For the text-containing cell, return its midpoint in (X, Y) coordinate format. 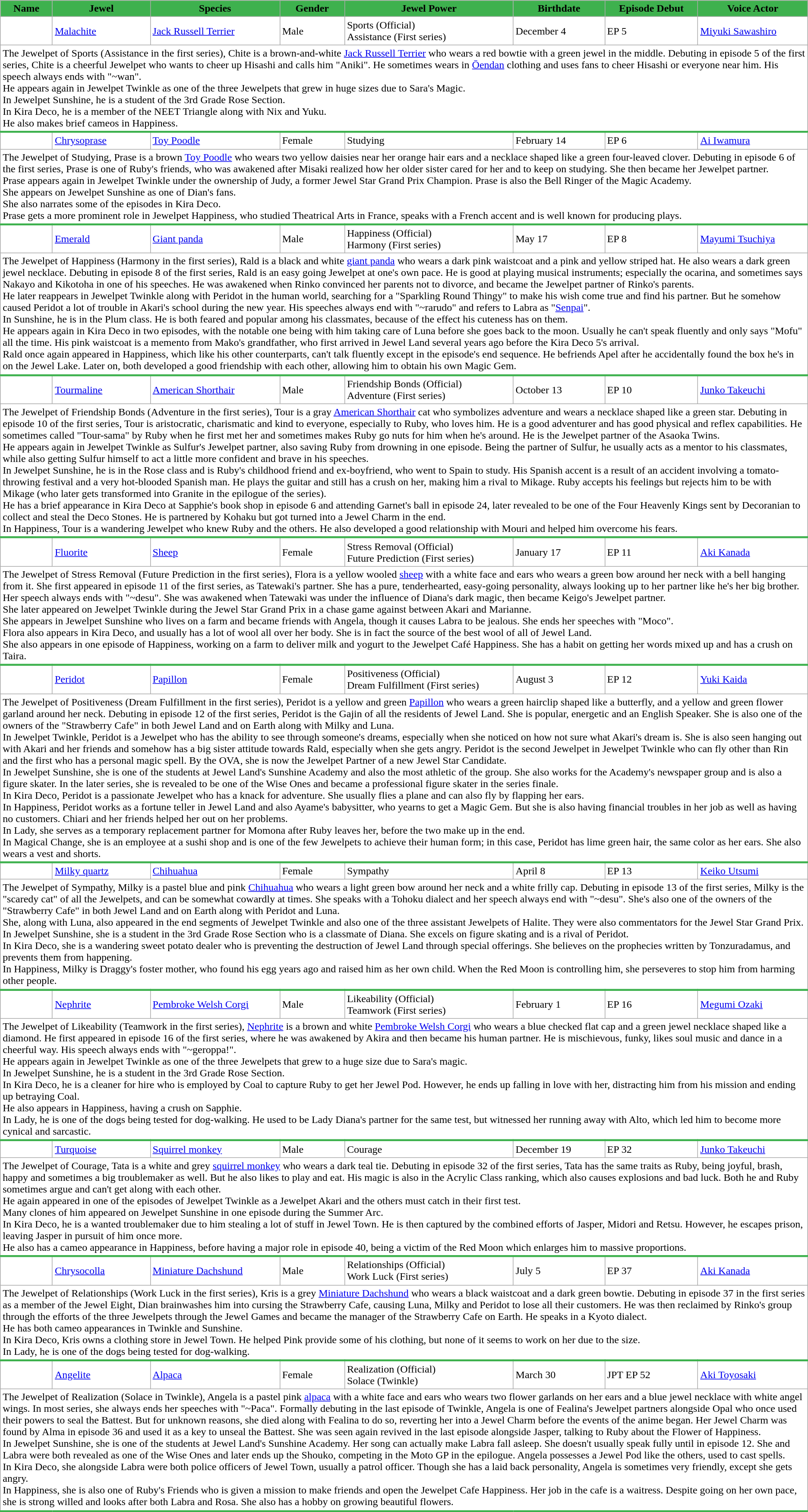
July 5 (559, 1270)
Sports (Official)Assistance (First series) (429, 31)
December 19 (559, 1149)
March 30 (559, 1375)
Realization (Official)Solace (Twinkle) (429, 1375)
Sheep (215, 552)
Chrysoprase (101, 140)
Sympathy (429, 871)
EP 6 (651, 140)
Nephrite (101, 1004)
EP 10 (651, 389)
Turquoise (101, 1149)
Tourmaline (101, 389)
Toy Poodle (215, 140)
December 4 (559, 31)
Name (27, 9)
Fluorite (101, 552)
Ai Iwamura (753, 140)
Birthdate (559, 9)
Malachite (101, 31)
Jewel Power (429, 9)
Aki Toyosaki (753, 1375)
Peridot (101, 680)
April 8 (559, 871)
August 3 (559, 680)
American Shorthair (215, 389)
Likeability (Official)Teamwork (First series) (429, 1004)
EP 8 (651, 239)
Keiko Utsumi (753, 871)
EP 11 (651, 552)
Milky quartz (101, 871)
Studying (429, 140)
Emerald (101, 239)
Jewel (101, 9)
Gender (312, 9)
February 1 (559, 1004)
Alpaca (215, 1375)
Relationships (Official)Work Luck (First series) (429, 1270)
EP 37 (651, 1270)
JPT EP 52 (651, 1375)
May 17 (559, 239)
Episode Debut (651, 9)
October 13 (559, 389)
EP 12 (651, 680)
Yuki Kaida (753, 680)
Happiness (Official)Harmony (First series) (429, 239)
Friendship Bonds (Official)Adventure (First series) (429, 389)
Megumi Ozaki (753, 1004)
Chrysocolla (101, 1270)
EP 13 (651, 871)
Courage (429, 1149)
Positiveness (Official)Dream Fulfillment (First series) (429, 680)
Voice Actor (753, 9)
Papillon (215, 680)
EP 5 (651, 31)
Giant panda (215, 239)
Chihuahua (215, 871)
Pembroke Welsh Corgi (215, 1004)
January 17 (559, 552)
Stress Removal (Official)Future Prediction (First series) (429, 552)
Jack Russell Terrier (215, 31)
Miniature Dachshund (215, 1270)
Species (215, 9)
EP 32 (651, 1149)
February 14 (559, 140)
Angelite (101, 1375)
Mayumi Tsuchiya (753, 239)
EP 16 (651, 1004)
Miyuki Sawashiro (753, 31)
Squirrel monkey (215, 1149)
